Provide the [x, y] coordinate of the cell's center where the given text is located.  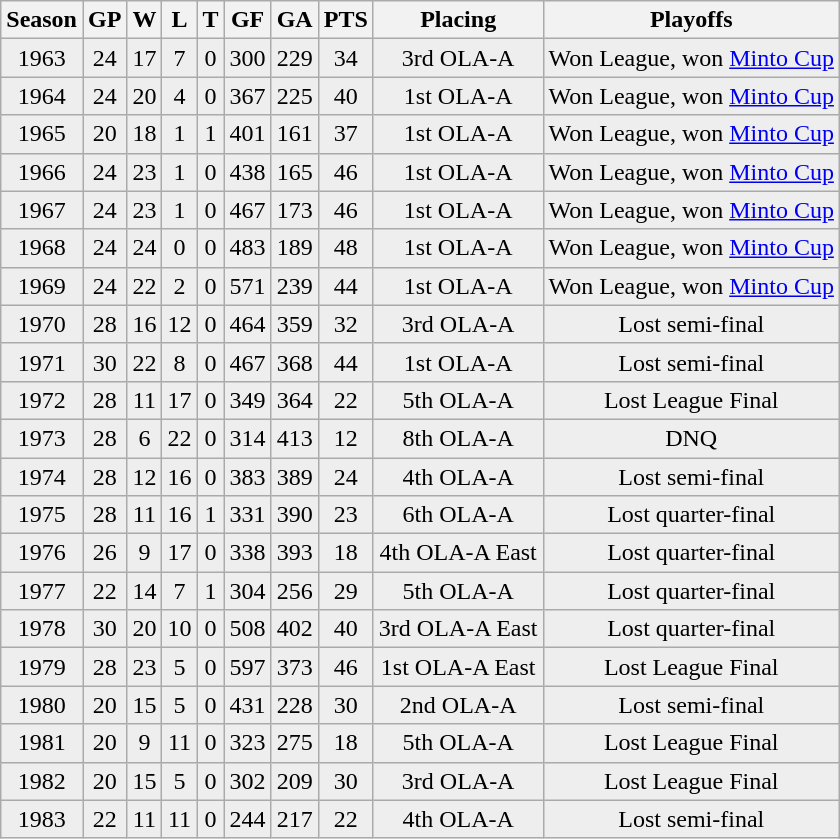
1st OLA-A East [458, 667]
367 [248, 96]
302 [248, 781]
1979 [42, 667]
14 [144, 591]
413 [294, 438]
DNQ [691, 438]
1972 [42, 400]
Season [42, 20]
571 [248, 286]
464 [248, 324]
1974 [42, 477]
2 [180, 286]
189 [294, 248]
173 [294, 210]
373 [294, 667]
1978 [42, 629]
1971 [42, 362]
401 [248, 134]
1967 [42, 210]
390 [294, 515]
431 [248, 705]
1982 [42, 781]
161 [294, 134]
26 [104, 553]
349 [248, 400]
244 [248, 819]
597 [248, 667]
6th OLA-A [458, 515]
1968 [42, 248]
229 [294, 58]
34 [346, 58]
508 [248, 629]
1976 [42, 553]
1970 [42, 324]
338 [248, 553]
1963 [42, 58]
165 [294, 172]
402 [294, 629]
4th OLA-A East [458, 553]
331 [248, 515]
323 [248, 743]
217 [294, 819]
2nd OLA-A [458, 705]
3rd OLA-A East [458, 629]
483 [248, 248]
1975 [42, 515]
PTS [346, 20]
438 [248, 172]
1965 [42, 134]
275 [294, 743]
Playoffs [691, 20]
393 [294, 553]
1964 [42, 96]
GP [104, 20]
48 [346, 248]
1983 [42, 819]
10 [180, 629]
Placing [458, 20]
364 [294, 400]
256 [294, 591]
L [180, 20]
1969 [42, 286]
209 [294, 781]
6 [144, 438]
W [144, 20]
314 [248, 438]
32 [346, 324]
1977 [42, 591]
GA [294, 20]
29 [346, 591]
8 [180, 362]
37 [346, 134]
8th OLA-A [458, 438]
4 [180, 96]
304 [248, 591]
225 [294, 96]
368 [294, 362]
300 [248, 58]
389 [294, 477]
1966 [42, 172]
1981 [42, 743]
239 [294, 286]
1980 [42, 705]
1973 [42, 438]
359 [294, 324]
GF [248, 20]
T [210, 20]
228 [294, 705]
383 [248, 477]
